Find where the given text appears and provide that cell's center as (x, y) coordinate. 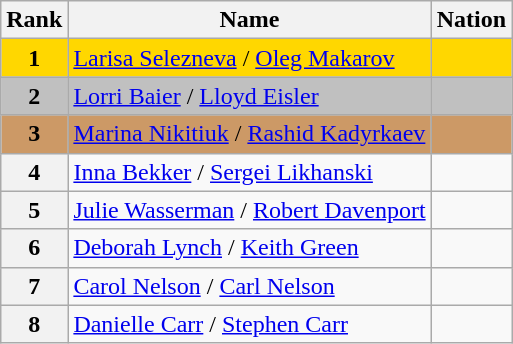
3 (34, 134)
Carol Nelson / Carl Nelson (250, 286)
6 (34, 248)
Rank (34, 20)
2 (34, 96)
Deborah Lynch / Keith Green (250, 248)
Julie Wasserman / Robert Davenport (250, 210)
5 (34, 210)
Inna Bekker / Sergei Likhanski (250, 172)
1 (34, 58)
Name (250, 20)
7 (34, 286)
Lorri Baier / Lloyd Eisler (250, 96)
8 (34, 324)
4 (34, 172)
Nation (471, 20)
Danielle Carr / Stephen Carr (250, 324)
Marina Nikitiuk / Rashid Kadyrkaev (250, 134)
Larisa Selezneva / Oleg Makarov (250, 58)
